Pinpoint the cell where the given text exists, returning its (x, y) midpoint coordinate. 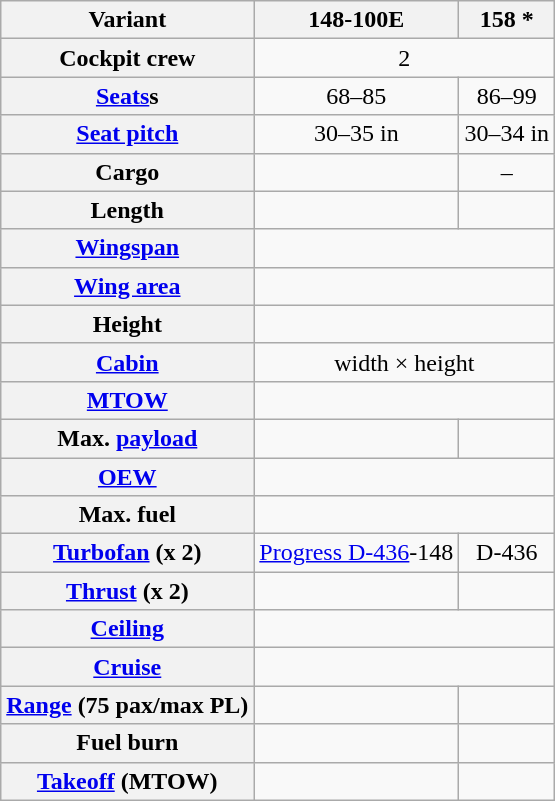
158 * (507, 20)
30–35 in (356, 134)
68–85 (356, 96)
Fuel burn (128, 743)
Seat pitch (128, 134)
Turbofan (x 2) (128, 553)
Progress D-436-148 (356, 553)
Wing area (128, 286)
MTOW (128, 400)
Wingspan (128, 248)
Seatss (128, 96)
2 (404, 58)
D-436 (507, 553)
width × height (404, 362)
Max. fuel (128, 515)
Variant (128, 20)
148-100E (356, 20)
Height (128, 324)
86–99 (507, 96)
Max. payload (128, 438)
Cruise (128, 667)
Range (75 pax/max PL) (128, 705)
Ceiling (128, 629)
Takeoff (MTOW) (128, 781)
Cargo (128, 172)
OEW (128, 477)
– (507, 172)
Cabin (128, 362)
Length (128, 210)
Cockpit crew (128, 58)
30–34 in (507, 134)
Thrust (x 2) (128, 591)
